Determine the [x, y] coordinate at the center of the cell enclosing the given text.  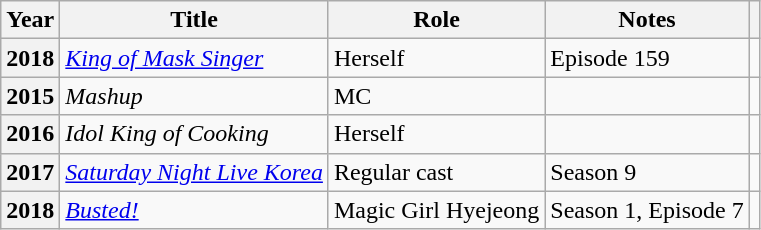
Notes [647, 20]
Season 1, Episode 7 [647, 210]
2015 [30, 96]
Role [436, 20]
King of Mask Singer [194, 58]
Mashup [194, 96]
Season 9 [647, 172]
MC [436, 96]
Title [194, 20]
Year [30, 20]
2017 [30, 172]
Idol King of Cooking [194, 134]
Episode 159 [647, 58]
Saturday Night Live Korea [194, 172]
Magic Girl Hyejeong [436, 210]
Regular cast [436, 172]
Busted! [194, 210]
2016 [30, 134]
